Pinpoint the cell where the given text exists, returning its (X, Y) midpoint coordinate. 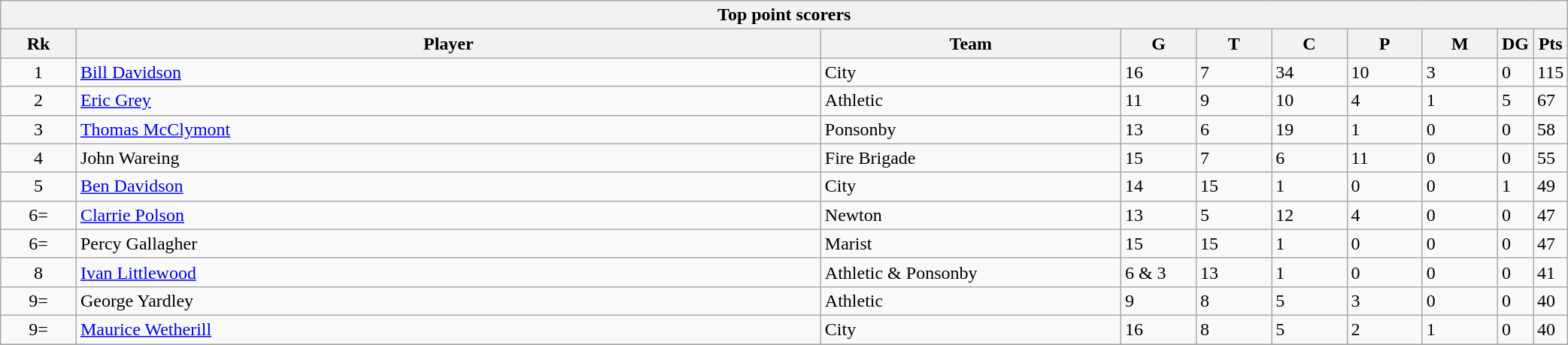
34 (1309, 72)
Thomas McClymont (448, 129)
Ponsonby (970, 129)
P (1385, 44)
58 (1551, 129)
George Yardley (448, 301)
G (1158, 44)
Rk (39, 44)
DG (1515, 44)
41 (1551, 272)
T (1234, 44)
19 (1309, 129)
Eric Grey (448, 101)
67 (1551, 101)
Ben Davidson (448, 186)
Top point scorers (784, 15)
Team (970, 44)
Marist (970, 244)
Pts (1551, 44)
55 (1551, 158)
C (1309, 44)
49 (1551, 186)
Player (448, 44)
Percy Gallagher (448, 244)
M (1460, 44)
Clarrie Polson (448, 215)
Athletic & Ponsonby (970, 272)
115 (1551, 72)
Newton (970, 215)
Fire Brigade (970, 158)
14 (1158, 186)
John Wareing (448, 158)
Maurice Wetherill (448, 329)
6 & 3 (1158, 272)
12 (1309, 215)
Ivan Littlewood (448, 272)
Bill Davidson (448, 72)
